Scan for the cell matching the given text and deliver its [x, y] coordinate at center. 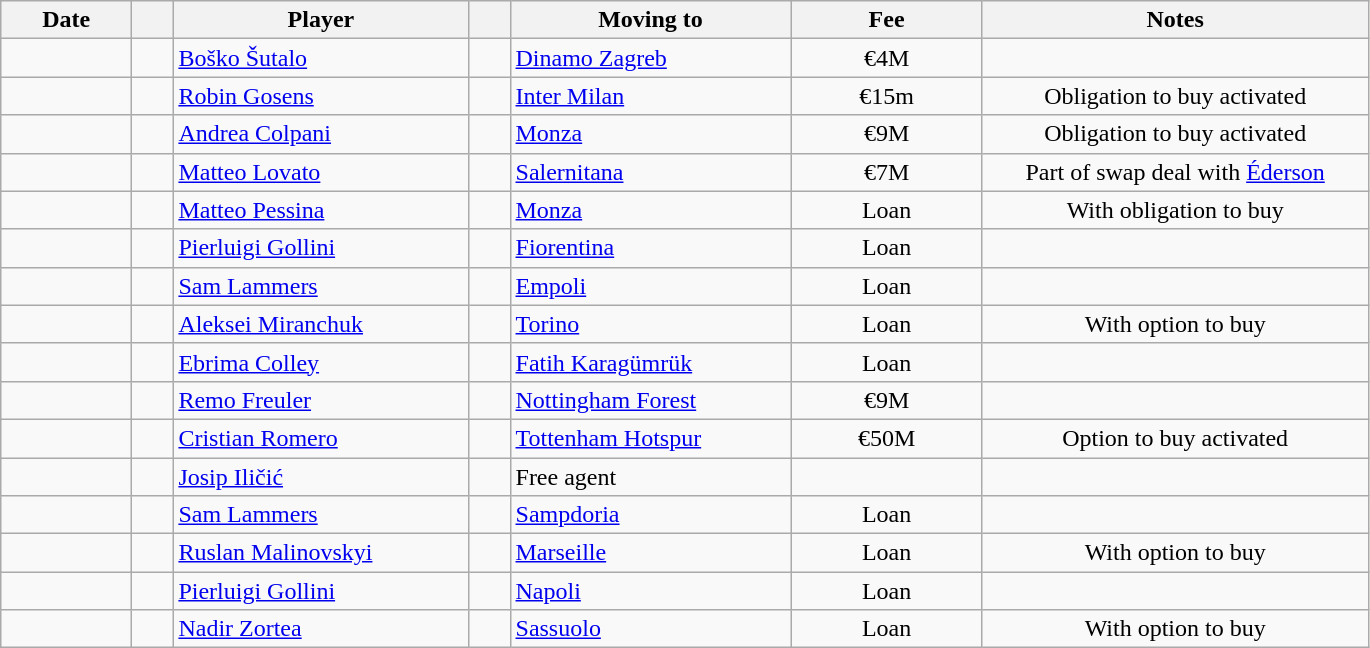
Napoli [650, 591]
Matteo Lovato [321, 172]
€7M [886, 172]
€50M [886, 438]
Nottingham Forest [650, 400]
Marseille [650, 553]
Moving to [650, 20]
Robin Gosens [321, 96]
Sampdoria [650, 515]
Ebrima Colley [321, 362]
With obligation to buy [1175, 210]
Torino [650, 324]
Tottenham Hotspur [650, 438]
Notes [1175, 20]
Empoli [650, 286]
€4M [886, 58]
Aleksei Miranchuk [321, 324]
Ruslan Malinovskyi [321, 553]
Fiorentina [650, 248]
€15m [886, 96]
Salernitana [650, 172]
Date [66, 20]
Nadir Zortea [321, 629]
Matteo Pessina [321, 210]
Remo Freuler [321, 400]
Cristian Romero [321, 438]
Free agent [650, 477]
Dinamo Zagreb [650, 58]
Part of swap deal with Éderson [1175, 172]
Sassuolo [650, 629]
Inter Milan [650, 96]
Andrea Colpani [321, 134]
Option to buy activated [1175, 438]
Josip Iličić [321, 477]
Player [321, 20]
Boško Šutalo [321, 58]
Fatih Karagümrük [650, 362]
Fee [886, 20]
